Identify which cell holds the provided text, then report its (x, y) central coordinate. 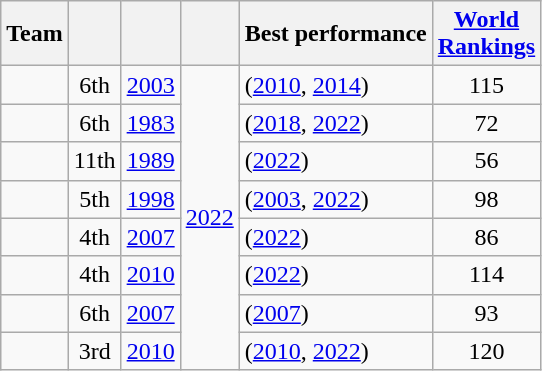
Team (35, 34)
3rd (94, 351)
120 (486, 351)
56 (486, 161)
93 (486, 313)
1983 (150, 123)
5th (94, 199)
114 (486, 275)
(2007) (336, 313)
1998 (150, 199)
72 (486, 123)
WorldRankings (486, 34)
1989 (150, 161)
11th (94, 161)
(2010, 2022) (336, 351)
(2018, 2022) (336, 123)
115 (486, 85)
2003 (150, 85)
(2010, 2014) (336, 85)
(2003, 2022) (336, 199)
Best performance (336, 34)
98 (486, 199)
86 (486, 237)
2022 (210, 218)
